Output the (X, Y) coordinate of the center of the cell containing the given text.  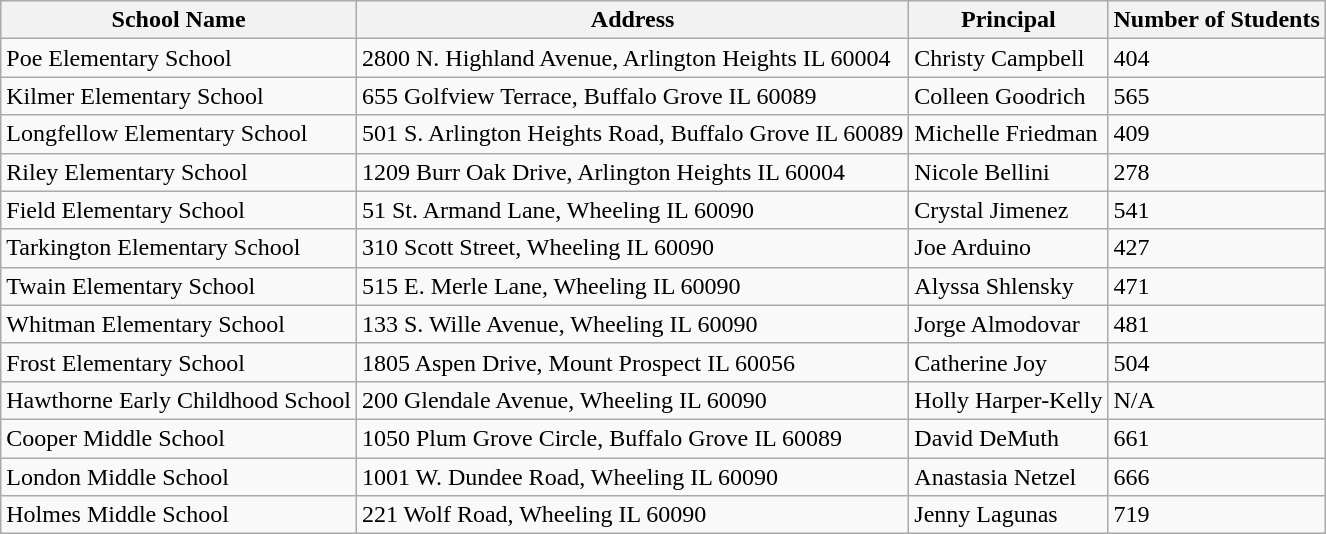
Field Elementary School (179, 210)
221 Wolf Road, Wheeling IL 60090 (632, 515)
565 (1216, 96)
Colleen Goodrich (1008, 96)
1050 Plum Grove Circle, Buffalo Grove IL 60089 (632, 438)
1209 Burr Oak Drive, Arlington Heights IL 60004 (632, 172)
Poe Elementary School (179, 58)
427 (1216, 248)
Joe Arduino (1008, 248)
515 E. Merle Lane, Wheeling IL 60090 (632, 286)
2800 N. Highland Avenue, Arlington Heights IL 60004 (632, 58)
666 (1216, 477)
200 Glendale Avenue, Wheeling IL 60090 (632, 400)
661 (1216, 438)
London Middle School (179, 477)
Twain Elementary School (179, 286)
Jorge Almodovar (1008, 324)
Riley Elementary School (179, 172)
501 S. Arlington Heights Road, Buffalo Grove IL 60089 (632, 134)
Longfellow Elementary School (179, 134)
Cooper Middle School (179, 438)
Christy Campbell (1008, 58)
School Name (179, 20)
Holly Harper-Kelly (1008, 400)
481 (1216, 324)
Frost Elementary School (179, 362)
541 (1216, 210)
1805 Aspen Drive, Mount Prospect IL 60056 (632, 362)
504 (1216, 362)
133 S. Wille Avenue, Wheeling IL 60090 (632, 324)
Tarkington Elementary School (179, 248)
Nicole Bellini (1008, 172)
Catherine Joy (1008, 362)
1001 W. Dundee Road, Wheeling IL 60090 (632, 477)
278 (1216, 172)
Jenny Lagunas (1008, 515)
Principal (1008, 20)
Number of Students (1216, 20)
Address (632, 20)
N/A (1216, 400)
David DeMuth (1008, 438)
Holmes Middle School (179, 515)
Whitman Elementary School (179, 324)
Alyssa Shlensky (1008, 286)
Hawthorne Early Childhood School (179, 400)
719 (1216, 515)
Michelle Friedman (1008, 134)
51 St. Armand Lane, Wheeling IL 60090 (632, 210)
Crystal Jimenez (1008, 210)
404 (1216, 58)
409 (1216, 134)
310 Scott Street, Wheeling IL 60090 (632, 248)
655 Golfview Terrace, Buffalo Grove IL 60089 (632, 96)
Anastasia Netzel (1008, 477)
471 (1216, 286)
Kilmer Elementary School (179, 96)
